Detect which cell encompasses the target text, then output its (x, y) center coordinate. 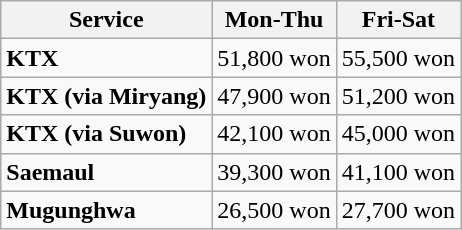
KTX (106, 58)
39,300 won (274, 172)
KTX (via Suwon) (106, 134)
47,900 won (274, 96)
41,100 won (398, 172)
Mon-Thu (274, 20)
51,200 won (398, 96)
42,100 won (274, 134)
Fri-Sat (398, 20)
27,700 won (398, 210)
26,500 won (274, 210)
51,800 won (274, 58)
Saemaul (106, 172)
KTX (via Miryang) (106, 96)
Mugunghwa (106, 210)
45,000 won (398, 134)
55,500 won (398, 58)
Service (106, 20)
